Extract the (X, Y) coordinate from the center of the cell holding the provided text.  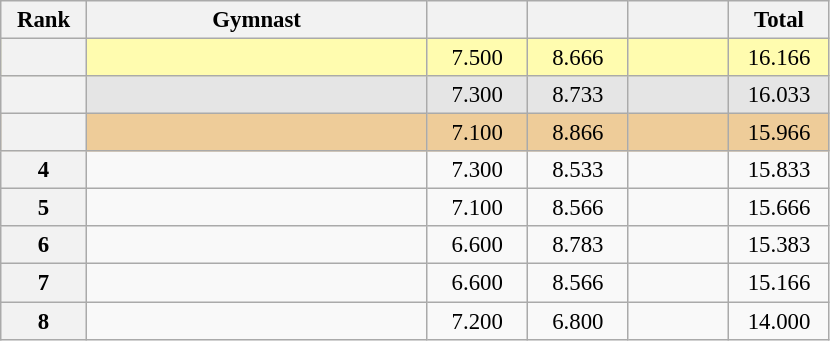
4 (44, 170)
Rank (44, 20)
7 (44, 283)
6.800 (578, 321)
15.833 (780, 170)
16.033 (780, 95)
16.166 (780, 58)
5 (44, 208)
6 (44, 245)
Gymnast (256, 20)
8.733 (578, 95)
15.166 (780, 283)
7.500 (478, 58)
15.666 (780, 208)
7.200 (478, 321)
15.966 (780, 133)
8.533 (578, 170)
14.000 (780, 321)
8.783 (578, 245)
8 (44, 321)
8.866 (578, 133)
8.666 (578, 58)
Total (780, 20)
15.383 (780, 245)
